Identify which cell holds the provided text, then report its [X, Y] central coordinate. 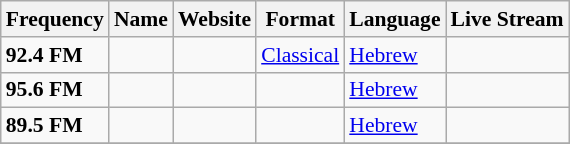
Classical [300, 55]
Frequency [55, 19]
95.6 FM [55, 90]
Live Stream [508, 19]
Name [141, 19]
Format [300, 19]
89.5 FM [55, 126]
92.4 FM [55, 55]
Website [214, 19]
Language [394, 19]
